Determine the [X, Y] coordinate at the center of the cell enclosing the given text.  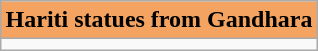
Hariti statues from Gandhara [159, 20]
